From the cell containing the given text, extract its center point as (x, y) coordinate. 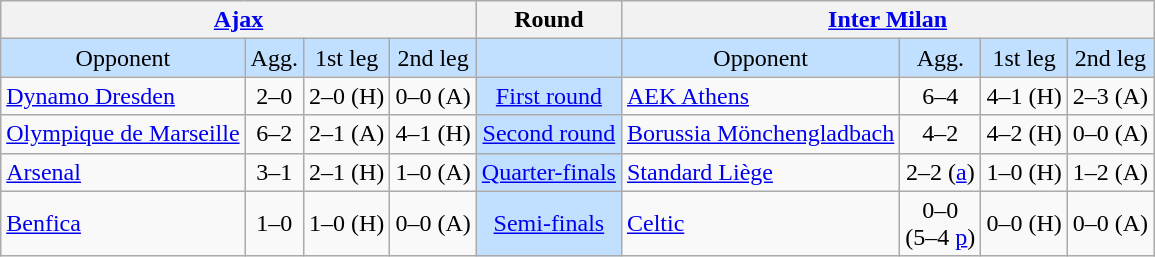
Dynamo Dresden (123, 96)
3–1 (274, 172)
2–2 (a) (940, 172)
AEK Athens (760, 96)
Olympique de Marseille (123, 134)
2–3 (A) (1110, 96)
Semi-finals (548, 224)
Standard Liège (760, 172)
4–2 (940, 134)
Second round (548, 134)
1–0 (274, 224)
Quarter-finals (548, 172)
First round (548, 96)
Benfica (123, 224)
1–2 (A) (1110, 172)
4–2 (H) (1024, 134)
Ajax (239, 20)
Celtic (760, 224)
6–2 (274, 134)
0–0 (H) (1024, 224)
0–0(5–4 p) (940, 224)
6–4 (940, 96)
2–1 (A) (346, 134)
2–0 (H) (346, 96)
Round (548, 20)
2–1 (H) (346, 172)
2–0 (274, 96)
Borussia Mönchengladbach (760, 134)
Arsenal (123, 172)
Inter Milan (887, 20)
1–0 (A) (433, 172)
